Return (x, y) of the center of cell containing provided text 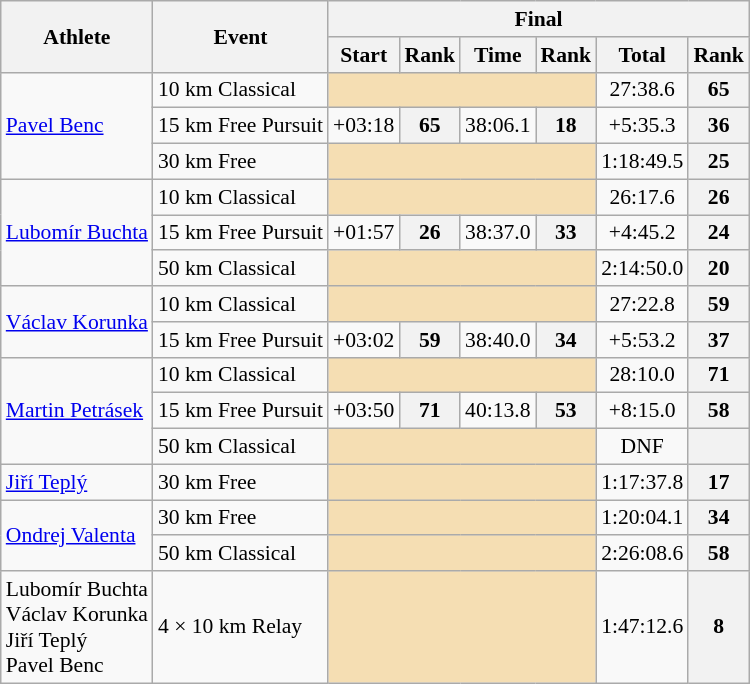
Start (364, 55)
17 (718, 482)
Ondrej Valenta (77, 536)
20 (718, 269)
+5:35.3 (642, 126)
Athlete (77, 36)
1:47:12.6 (642, 627)
4 × 10 km Relay (240, 627)
36 (718, 126)
27:38.6 (642, 90)
Václav Korunka (77, 322)
Pavel Benc (77, 126)
53 (566, 411)
8 (718, 627)
+03:18 (364, 126)
Time (498, 55)
38:06.1 (498, 126)
+01:57 (364, 233)
Event (240, 36)
Total (642, 55)
1:20:04.1 (642, 518)
+03:50 (364, 411)
+5:53.2 (642, 340)
+8:15.0 (642, 411)
1:17:37.8 (642, 482)
+4:45.2 (642, 233)
24 (718, 233)
2:26:08.6 (642, 554)
2:14:50.0 (642, 269)
Lubomír Buchta (77, 232)
+03:02 (364, 340)
40:13.8 (498, 411)
33 (566, 233)
27:22.8 (642, 304)
18 (566, 126)
28:10.0 (642, 375)
25 (718, 162)
Martin Petrásek (77, 410)
38:37.0 (498, 233)
1:18:49.5 (642, 162)
Lubomír BuchtaVáclav KorunkaJiří TeplýPavel Benc (77, 627)
Jiří Teplý (77, 482)
Final (538, 19)
37 (718, 340)
26:17.6 (642, 197)
DNF (642, 447)
38:40.0 (498, 340)
